Output the (X, Y) coordinate of the center of the cell containing the given text.  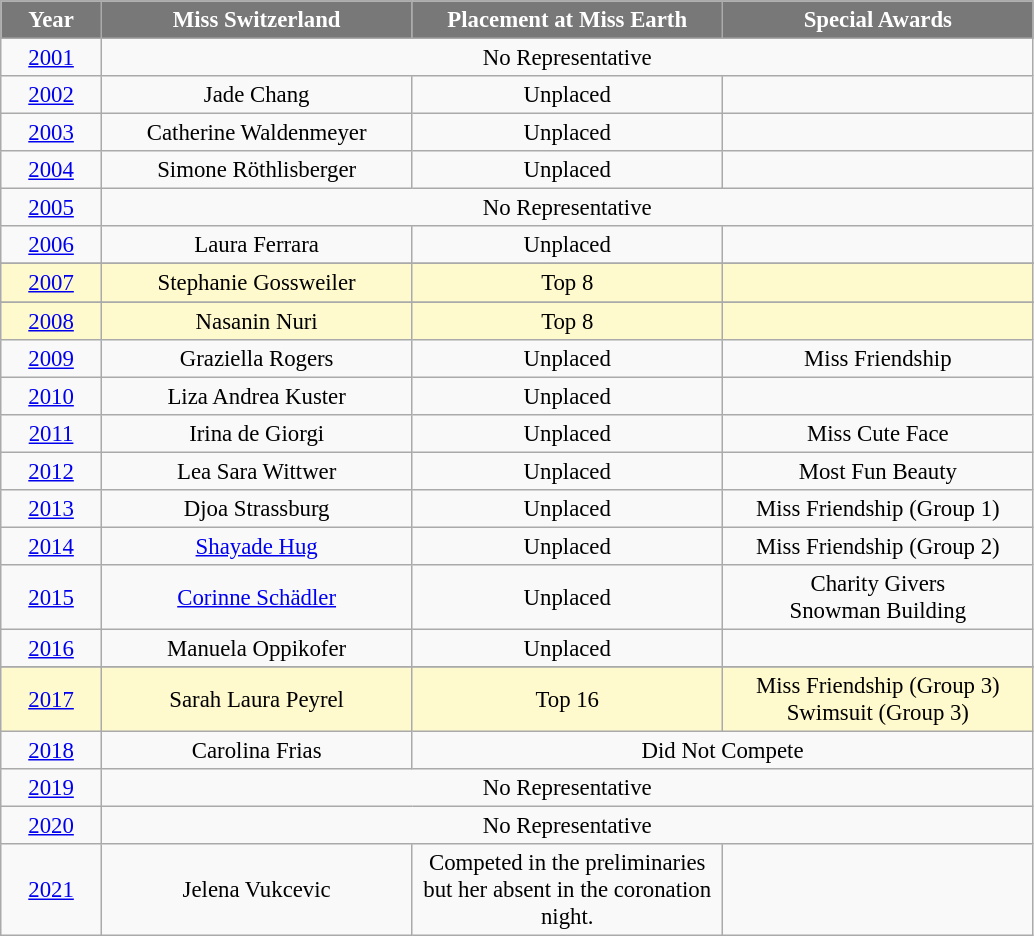
2019 (52, 788)
Corinne Schädler (256, 598)
2008 (52, 321)
2007 (52, 283)
Year (52, 20)
2018 (52, 751)
2002 (52, 95)
2021 (52, 890)
2009 (52, 358)
Lea Sara Wittwer (256, 471)
2013 (52, 509)
2016 (52, 648)
Miss Friendship (Group 3) Swimsuit (Group 3) (878, 700)
Irina de Giorgi (256, 433)
Charity Givers Snowman Building (878, 598)
2006 (52, 245)
2020 (52, 826)
Jelena Vukcevic (256, 890)
Laura Ferrara (256, 245)
Graziella Rogers (256, 358)
Miss Friendship (Group 2) (878, 546)
Manuela Oppikofer (256, 648)
Simone Röthlisberger (256, 170)
2005 (52, 208)
Jade Chang (256, 95)
Carolina Frias (256, 751)
Djoa Strassburg (256, 509)
Most Fun Beauty (878, 471)
Stephanie Gossweiler (256, 283)
Competed in the preliminaries but her absent in the coronation night. (568, 890)
2004 (52, 170)
Sarah Laura Peyrel (256, 700)
Miss Friendship (Group 1) (878, 509)
2001 (52, 58)
2003 (52, 133)
Nasanin Nuri (256, 321)
2014 (52, 546)
Miss Switzerland (256, 20)
2012 (52, 471)
Placement at Miss Earth (568, 20)
Top 16 (568, 700)
Miss Cute Face (878, 433)
Liza Andrea Kuster (256, 396)
Shayade Hug (256, 546)
Miss Friendship (878, 358)
2017 (52, 700)
Catherine Waldenmeyer (256, 133)
2015 (52, 598)
Did Not Compete (722, 751)
2010 (52, 396)
2011 (52, 433)
Special Awards (878, 20)
